Determine the [x, y] coordinate at the center of the cell enclosing the given text.  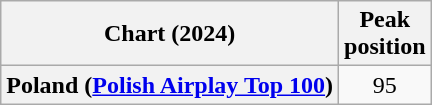
Peakposition [385, 34]
Poland (Polish Airplay Top 100) [170, 85]
95 [385, 85]
Chart (2024) [170, 34]
